Pinpoint the cell where the given text exists, returning its (x, y) midpoint coordinate. 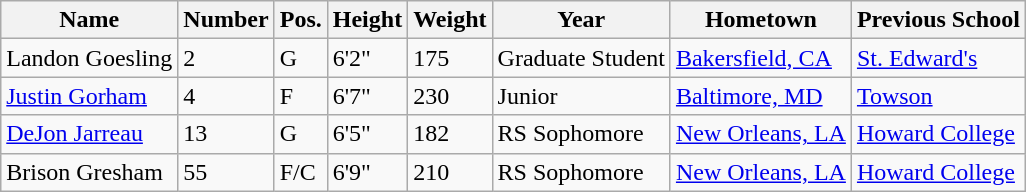
6'7" (367, 96)
4 (226, 96)
Brison Gresham (90, 172)
6'9" (367, 172)
Baltimore, MD (760, 96)
13 (226, 134)
Number (226, 20)
6'5" (367, 134)
55 (226, 172)
Pos. (300, 20)
Justin Gorham (90, 96)
F (300, 96)
Weight (450, 20)
210 (450, 172)
Bakersfield, CA (760, 58)
Landon Goesling (90, 58)
230 (450, 96)
Graduate Student (581, 58)
Hometown (760, 20)
182 (450, 134)
F/C (300, 172)
DeJon Jarreau (90, 134)
2 (226, 58)
Towson (938, 96)
175 (450, 58)
St. Edward's (938, 58)
Height (367, 20)
Previous School (938, 20)
Name (90, 20)
Year (581, 20)
Junior (581, 96)
6'2" (367, 58)
